Provide the (X, Y) coordinate of the cell's center where the given text is located.  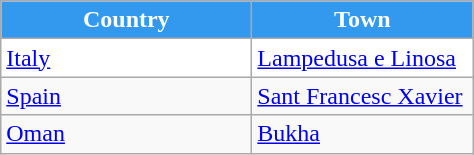
Lampedusa e Linosa (362, 58)
Italy (126, 58)
Town (362, 20)
Spain (126, 96)
Country (126, 20)
Sant Francesc Xavier (362, 96)
Oman (126, 134)
Bukha (362, 134)
